Detect which cell encompasses the target text, then output its [X, Y] center coordinate. 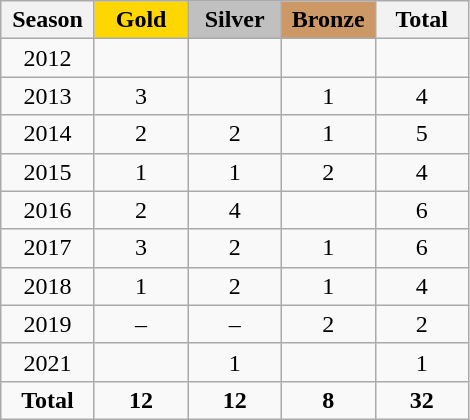
2017 [48, 248]
8 [328, 400]
2012 [48, 58]
Season [48, 20]
32 [422, 400]
Silver [235, 20]
2016 [48, 210]
2018 [48, 286]
2019 [48, 324]
2014 [48, 134]
2013 [48, 96]
2015 [48, 172]
2021 [48, 362]
5 [422, 134]
Bronze [328, 20]
Gold [141, 20]
